Locate the cell with the specified text and output its [X, Y] center coordinate. 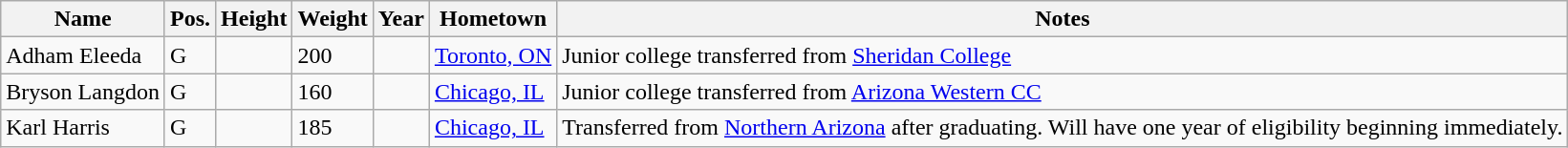
Hometown [493, 19]
Notes [1063, 19]
185 [333, 128]
Adham Eleeda [83, 55]
160 [333, 92]
Junior college transferred from Sheridan College [1063, 55]
Junior college transferred from Arizona Western CC [1063, 92]
Year [401, 19]
Karl Harris [83, 128]
Height [254, 19]
Pos. [189, 19]
Transferred from Northern Arizona after graduating. Will have one year of eligibility beginning immediately. [1063, 128]
Name [83, 19]
Bryson Langdon [83, 92]
200 [333, 55]
Weight [333, 19]
Toronto, ON [493, 55]
